Return the [x, y] coordinate for the center point of the cell that contains the specified text.  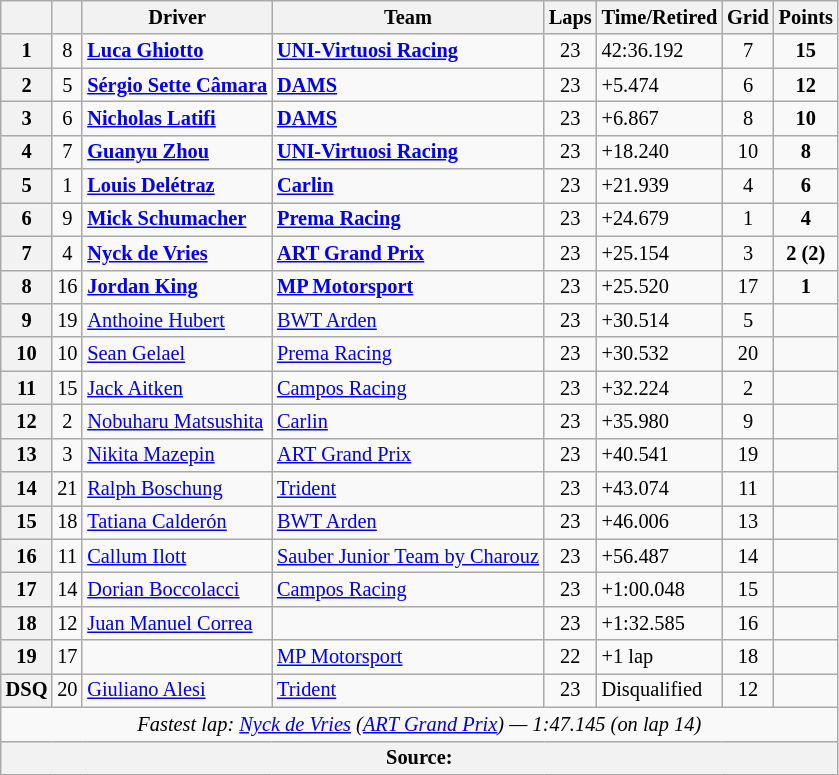
Sauber Junior Team by Charouz [408, 556]
Points [806, 17]
Nobuharu Matsushita [177, 421]
Callum Ilott [177, 556]
Fastest lap: Nyck de Vries (ART Grand Prix) — 1:47.145 (on lap 14) [420, 724]
+30.532 [660, 354]
Ralph Boschung [177, 489]
+1:00.048 [660, 589]
Guanyu Zhou [177, 152]
Anthoine Hubert [177, 320]
Laps [570, 17]
+25.154 [660, 253]
+32.224 [660, 388]
Tatiana Calderón [177, 522]
+43.074 [660, 489]
+18.240 [660, 152]
Sérgio Sette Câmara [177, 85]
+1:32.585 [660, 623]
Giuliano Alesi [177, 690]
Disqualified [660, 690]
Time/Retired [660, 17]
+30.514 [660, 320]
Louis Delétraz [177, 186]
Grid [748, 17]
+35.980 [660, 421]
Team [408, 17]
42:36.192 [660, 51]
Nicholas Latifi [177, 118]
+1 lap [660, 657]
Mick Schumacher [177, 219]
+24.679 [660, 219]
Juan Manuel Correa [177, 623]
+46.006 [660, 522]
+5.474 [660, 85]
Sean Gelael [177, 354]
DSQ [27, 690]
Source: [420, 758]
2 (2) [806, 253]
+6.867 [660, 118]
21 [67, 489]
Dorian Boccolacci [177, 589]
Jordan King [177, 287]
Driver [177, 17]
+40.541 [660, 455]
Jack Aitken [177, 388]
+25.520 [660, 287]
+21.939 [660, 186]
Luca Ghiotto [177, 51]
+56.487 [660, 556]
22 [570, 657]
Nikita Mazepin [177, 455]
Nyck de Vries [177, 253]
